Locate the cell with the specified text and output its [X, Y] center coordinate. 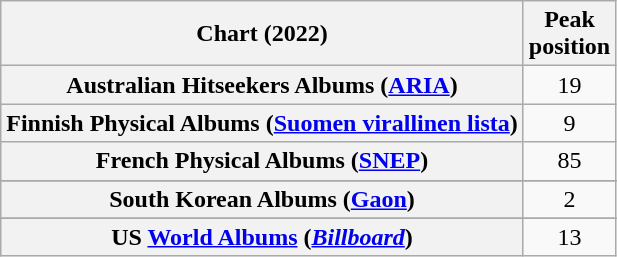
2 [569, 199]
Chart (2022) [262, 34]
US World Albums (Billboard) [262, 237]
13 [569, 237]
Peakposition [569, 34]
French Physical Albums (SNEP) [262, 161]
Australian Hitseekers Albums (ARIA) [262, 85]
85 [569, 161]
South Korean Albums (Gaon) [262, 199]
Finnish Physical Albums (Suomen virallinen lista) [262, 123]
9 [569, 123]
19 [569, 85]
